Determine the [x, y] coordinate at the center of the cell enclosing the given text.  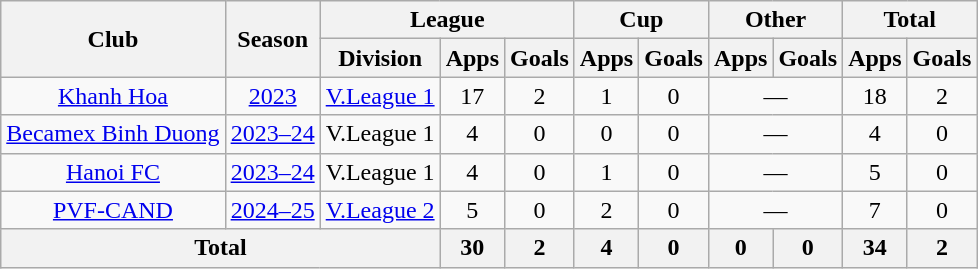
Becamex Binh Duong [113, 134]
34 [875, 248]
2024–25 [272, 210]
17 [472, 96]
2023 [272, 96]
Season [272, 39]
League [447, 20]
Khanh Hoa [113, 96]
PVF-CAND [113, 210]
18 [875, 96]
Other [775, 20]
30 [472, 248]
Hanoi FC [113, 172]
Cup [641, 20]
Division [380, 58]
Club [113, 39]
7 [875, 210]
V.League 2 [380, 210]
